Capture the cell that displays the provided text and extract its [x, y] central coordinate. 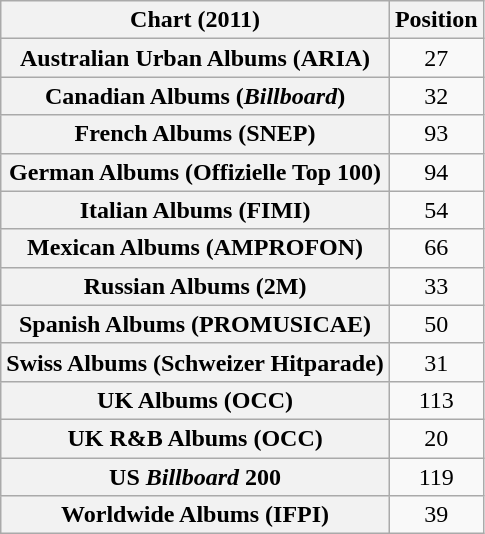
113 [436, 400]
Mexican Albums (AMPROFON) [196, 248]
UK R&B Albums (OCC) [196, 438]
German Albums (Offizielle Top 100) [196, 172]
Chart (2011) [196, 20]
Australian Urban Albums (ARIA) [196, 58]
US Billboard 200 [196, 477]
54 [436, 210]
Russian Albums (2M) [196, 286]
119 [436, 477]
32 [436, 96]
French Albums (SNEP) [196, 134]
Position [436, 20]
Spanish Albums (PROMUSICAE) [196, 324]
UK Albums (OCC) [196, 400]
33 [436, 286]
20 [436, 438]
39 [436, 515]
50 [436, 324]
31 [436, 362]
66 [436, 248]
93 [436, 134]
94 [436, 172]
Italian Albums (FIMI) [196, 210]
Worldwide Albums (IFPI) [196, 515]
27 [436, 58]
Canadian Albums (Billboard) [196, 96]
Swiss Albums (Schweizer Hitparade) [196, 362]
